Return [x, y] of the center of cell containing provided text 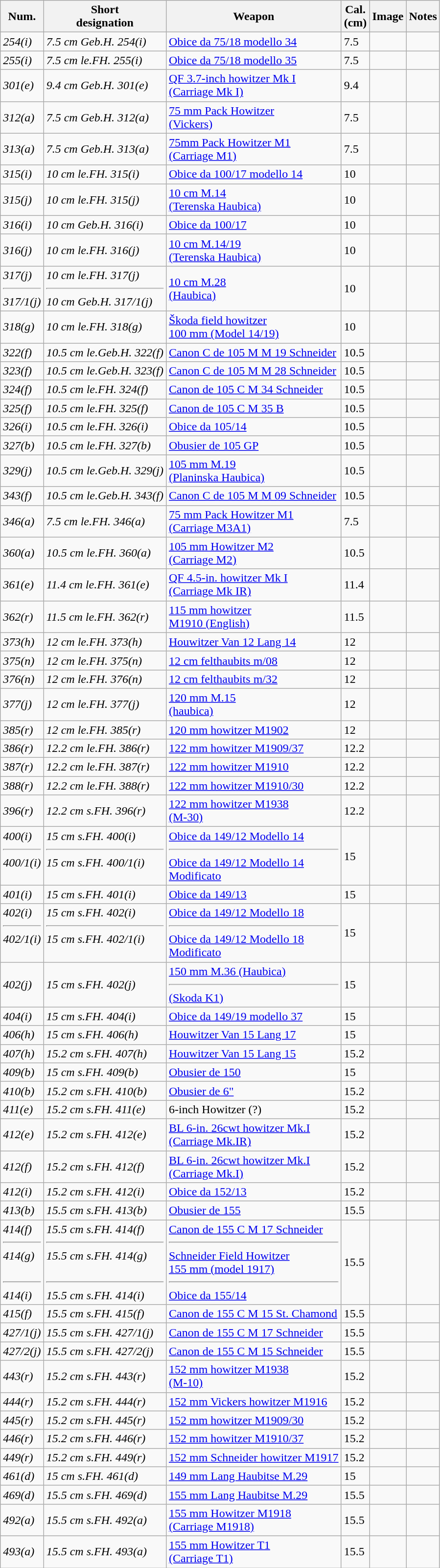
10.5 cm le.FH. 325(f) [105, 408]
317(j)317/1(j) [22, 288]
Weapon [254, 17]
15 cm s.FH. 401(i) [105, 894]
461(d) [22, 1476]
427/1(j) [22, 1333]
446(r) [22, 1439]
120 mm M.15(haubica) [254, 704]
15 cm s.FH. 409(b) [105, 1072]
15.5 cm s.FH. 413(b) [105, 1211]
12.2 cm le.FH. 388(r) [105, 786]
9.4 cm Geb.H. 301(e) [105, 85]
10 cm M.14/19(Terenska Haubica) [254, 250]
Obice da 100/17 modello 14 [254, 174]
412(f) [22, 1166]
15.2 cm s.FH. 449(r) [105, 1457]
400(i)400/1(i) [22, 856]
411(e) [22, 1109]
QF 4.5-in. howitzer Mk I(Carriage Mk IR) [254, 585]
15.5 cm s.FH. 492(a) [105, 1520]
Canon de 155 C M 15 St. Chamond [254, 1314]
10.5 cm le.Geb.H. 329(j) [105, 471]
377(j) [22, 704]
444(r) [22, 1402]
Obice da 75/18 modello 35 [254, 60]
BL 6-in. 26cwt howitzer Mk.I(Carriage Mk.I) [254, 1166]
150 mm M.36 (Haubica)(Skoda K1) [254, 984]
15.2 cm s.FH. 412(i) [105, 1192]
10 cm M.14(Terenska Haubica) [254, 200]
415(f) [22, 1314]
443(r) [22, 1377]
326(i) [22, 427]
15.5 cm s.FH. 414(f)15.5 cm s.FH. 414(g) 15.5 cm s.FH. 414(i) [105, 1262]
10 cm M.28(Haubica) [254, 288]
10.5 cm le.FH. 324(f) [105, 390]
15 cm s.FH. 461(d) [105, 1476]
122 mm howitzer M1910 [254, 767]
122 mm howitzer M1938(M-30) [254, 811]
7.5 cm Geb.H. 254(i) [105, 42]
361(e) [22, 585]
413(b) [22, 1211]
105 mm M.19(Planinska Haubica) [254, 471]
7.5 cm le.FH. 255(i) [105, 60]
327(b) [22, 445]
469(d) [22, 1495]
Obice da 149/12 Modello 14Obice da 149/12 Modello 14Modificato [254, 856]
385(r) [22, 730]
362(r) [22, 617]
15 cm s.FH. 402(i)15 cm s.FH. 402/1(i) [105, 933]
11.4 [355, 585]
12 cm felthaubits m/08 [254, 660]
10 cm le.FH. 315(j) [105, 200]
360(a) [22, 553]
Obice da 105/14 [254, 427]
386(r) [22, 749]
15 cm s.FH. 406(h) [105, 1035]
Canon de 155 C M 17 Schneider [254, 1333]
12.2 cm s.FH. 396(r) [105, 811]
15.5 cm s.FH. 427/2(j) [105, 1351]
402(j) [22, 984]
149 mm Lang Haubitse M.29 [254, 1476]
375(n) [22, 660]
445(r) [22, 1420]
Obice da 149/19 modello 37 [254, 1016]
Obice da 149/13 [254, 894]
325(f) [22, 408]
Houwitzer Van 15 Lang 15 [254, 1053]
15.5 cm s.FH. 415(f) [105, 1314]
315(j) [22, 200]
9.4 [355, 85]
406(h) [22, 1035]
155 mm Howitzer T1(Carriage T1) [254, 1552]
15.2 cm s.FH. 412(e) [105, 1135]
376(n) [22, 679]
11.4 cm le.FH. 361(e) [105, 585]
322(f) [22, 352]
10 cm le.FH. 317(j)10 cm Geb.H. 317/1(j) [105, 288]
312(a) [22, 117]
152 mm howitzer M1909/30 [254, 1420]
12 cm le.FH. 385(r) [105, 730]
10 cm Geb.H. 316(i) [105, 225]
15 cm s.FH. 404(i) [105, 1016]
Obice da 149/12 Modello 18Obice da 149/12 Modello 18Modificato [254, 933]
323(f) [22, 371]
Canon de 105 C M 35 B [254, 408]
12 cm le.FH. 375(n) [105, 660]
10 cm le.FH. 318(g) [105, 327]
15.2 cm s.FH. 410(b) [105, 1091]
15.2 cm s.FH. 446(r) [105, 1439]
152 mm Vickers howitzer M1916 [254, 1402]
Canon de 155 C M 17 SchneiderSchneider Field Howitzer155 mm (model 1917)Obice da 155/14 [254, 1262]
12.2 cm le.FH. 386(r) [105, 749]
120 mm howitzer M1902 [254, 730]
12 cm le.FH. 373(h) [105, 642]
10.5 cm le.Geb.H. 323(f) [105, 371]
316(i) [22, 225]
15.2 cm s.FH. 411(e) [105, 1109]
15.5 cm s.FH. 427/1(j) [105, 1333]
75mm Pack Howitzer M1(Carriage M1) [254, 149]
409(b) [22, 1072]
10 cm le.FH. 316(j) [105, 250]
Notes [423, 17]
Canon C de 105 M M 19 Schneider [254, 352]
255(i) [22, 60]
Obice da 75/18 modello 34 [254, 42]
10.5 cm le.FH. 327(b) [105, 445]
11.5 cm le.FH. 362(r) [105, 617]
155 mm Howitzer M1918(Carriage M1918) [254, 1520]
387(r) [22, 767]
404(i) [22, 1016]
10.5 cm le.Geb.H. 322(f) [105, 352]
15.2 cm s.FH. 407(h) [105, 1053]
122 mm howitzer M1910/30 [254, 786]
6-inch Howitzer (?) [254, 1109]
10.5 cm le.FH. 360(a) [105, 553]
Obice da 100/17 [254, 225]
7.5 cm le.FH. 346(a) [105, 521]
15.2 cm s.FH. 412(f) [105, 1166]
12.2 cm le.FH. 387(r) [105, 767]
75 mm Pack Howitzer(Vickers) [254, 117]
Obusier de 155 [254, 1211]
15.5 cm s.FH. 493(a) [105, 1552]
7.5 cm Geb.H. 312(a) [105, 117]
388(r) [22, 786]
10 cm le.FH. 315(i) [105, 174]
Canon C de 105 M M 09 Schneider [254, 496]
122 mm howitzer M1909/37 [254, 749]
BL 6-in. 26cwt howitzer Mk.I(Carriage Mk.IR) [254, 1135]
396(r) [22, 811]
12 cm le.FH. 377(j) [105, 704]
152 mm Schneider howitzer M1917 [254, 1457]
12 cm le.FH. 376(n) [105, 679]
QF 3.7-inch howitzer Mk I(Carriage Mk I) [254, 85]
12 cm felthaubits m/32 [254, 679]
15 cm s.FH. 400(i)15 cm s.FH. 400/1(i) [105, 856]
346(a) [22, 521]
373(h) [22, 642]
15.2 cm s.FH. 444(r) [105, 1402]
Obusier de 105 GP [254, 445]
Cal.(cm) [355, 17]
Obusier de 150 [254, 1072]
Obusier de 6" [254, 1091]
407(h) [22, 1053]
414(f)414(g) 414(i) [22, 1262]
318(g) [22, 327]
Houwitzer Van 15 Lang 17 [254, 1035]
343(f) [22, 496]
Num. [22, 17]
15.2 cm s.FH. 443(r) [105, 1377]
329(j) [22, 471]
Shortdesignation [105, 17]
15.5 cm s.FH. 469(d) [105, 1495]
75 mm Pack Howitzer M1(Carriage M3A1) [254, 521]
152 mm howitzer M1938(M-10) [254, 1377]
427/2(j) [22, 1351]
401(i) [22, 894]
Škoda field howitzer100 mm (Model 14/19) [254, 327]
Canon C de 105 M M 28 Schneider [254, 371]
315(i) [22, 174]
Image [388, 17]
152 mm howitzer M1910/37 [254, 1439]
Canon de 105 C M 34 Schneider [254, 390]
316(j) [22, 250]
15 cm s.FH. 402(j) [105, 984]
10.5 cm le.FH. 326(i) [105, 427]
155 mm Lang Haubitse M.29 [254, 1495]
313(a) [22, 149]
493(a) [22, 1552]
15.2 cm s.FH. 445(r) [105, 1420]
324(f) [22, 390]
7.5 cm Geb.H. 313(a) [105, 149]
Obice da 152/13 [254, 1192]
412(e) [22, 1135]
301(e) [22, 85]
10.5 cm le.Geb.H. 343(f) [105, 496]
254(i) [22, 42]
410(b) [22, 1091]
11.5 [355, 617]
412(i) [22, 1192]
Canon de 155 C M 15 Schneider [254, 1351]
Houwitzer Van 12 Lang 14 [254, 642]
402(i)402/1(i) [22, 933]
105 mm Howitzer M2(Carriage M2) [254, 553]
492(a) [22, 1520]
449(r) [22, 1457]
115 mm howitzerM1910 (English) [254, 617]
